Find where the given text appears and provide that cell's center as [X, Y] coordinate. 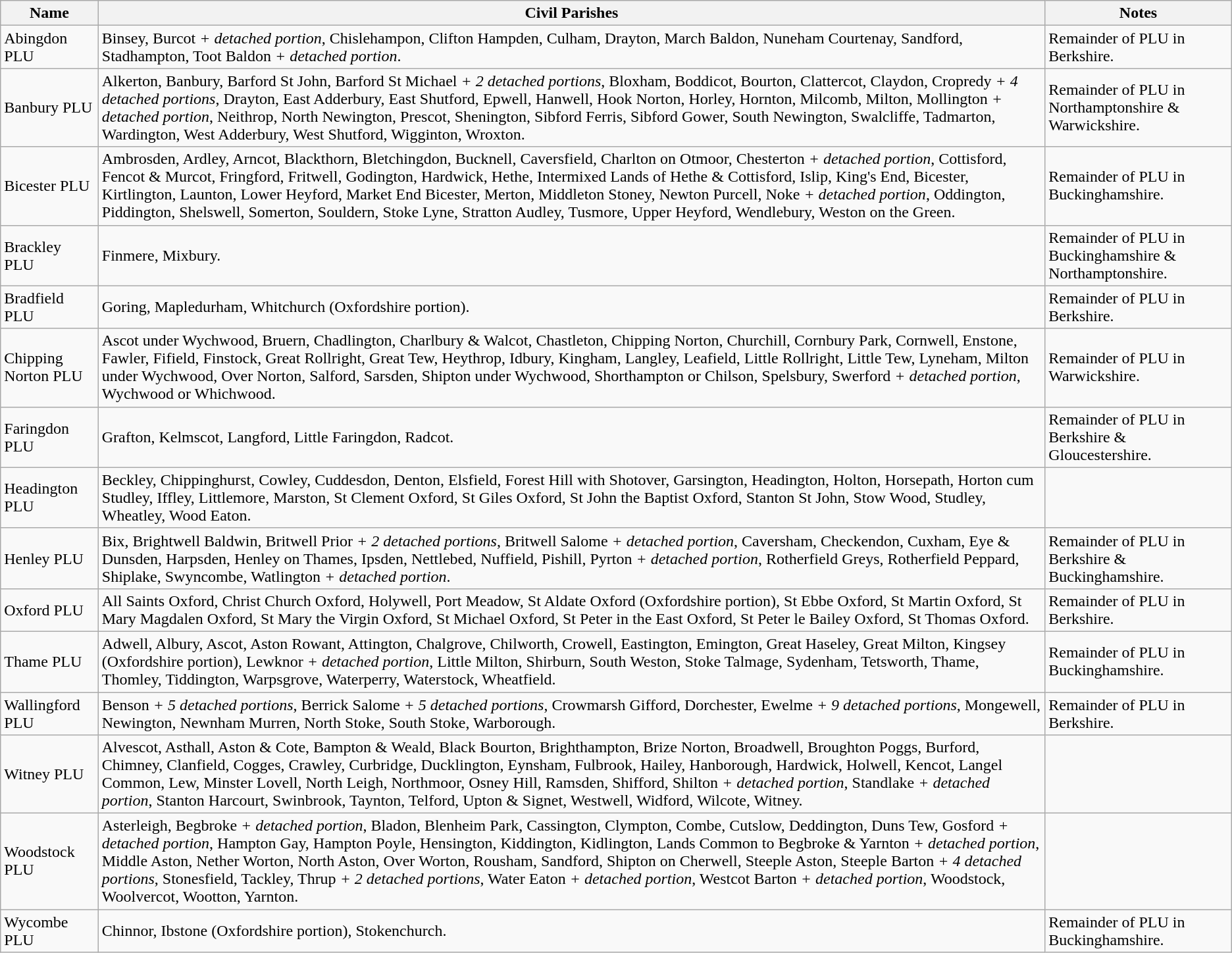
Name [49, 13]
Finmere, Mixbury. [571, 255]
Oxford PLU [49, 609]
Bicester PLU [49, 186]
Wallingford PLU [49, 713]
Remainder of PLU in Berkshire & Buckinghamshire. [1139, 558]
Thame PLU [49, 661]
Civil Parishes [571, 13]
Remainder of PLU in Warwickshire. [1139, 367]
Faringdon PLU [49, 437]
Woodstock PLU [49, 862]
Grafton, Kelmscot, Langford, Little Faringdon, Radcot. [571, 437]
Brackley PLU [49, 255]
Witney PLU [49, 774]
Chinnor, Ibstone (Oxfordshire portion), Stokenchurch. [571, 931]
Banbury PLU [49, 108]
Remainder of PLU in Buckinghamshire & Northamptonshire. [1139, 255]
Remainder of PLU in Berkshire & Gloucestershire. [1139, 437]
Remainder of PLU in Northamptonshire & Warwickshire. [1139, 108]
Notes [1139, 13]
Headington PLU [49, 498]
Wycombe PLU [49, 931]
Bradfield PLU [49, 307]
Henley PLU [49, 558]
Goring, Mapledurham, Whitchurch (Oxfordshire portion). [571, 307]
Abingdon PLU [49, 47]
Chipping Norton PLU [49, 367]
